Determine the (x, y) coordinate at the center of the cell enclosing the given text.  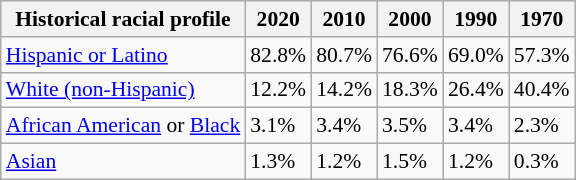
Hispanic or Latino (123, 55)
3.5% (410, 126)
26.4% (476, 90)
African American or Black (123, 126)
40.4% (542, 90)
2000 (410, 19)
82.8% (278, 55)
69.0% (476, 55)
0.3% (542, 162)
Historical racial profile (123, 19)
57.3% (542, 55)
2010 (344, 19)
Asian (123, 162)
18.3% (410, 90)
1.3% (278, 162)
76.6% (410, 55)
1970 (542, 19)
2020 (278, 19)
12.2% (278, 90)
80.7% (344, 55)
2.3% (542, 126)
1.5% (410, 162)
3.1% (278, 126)
1990 (476, 19)
14.2% (344, 90)
White (non-Hispanic) (123, 90)
